For the text-containing cell, return its midpoint in (X, Y) coordinate format. 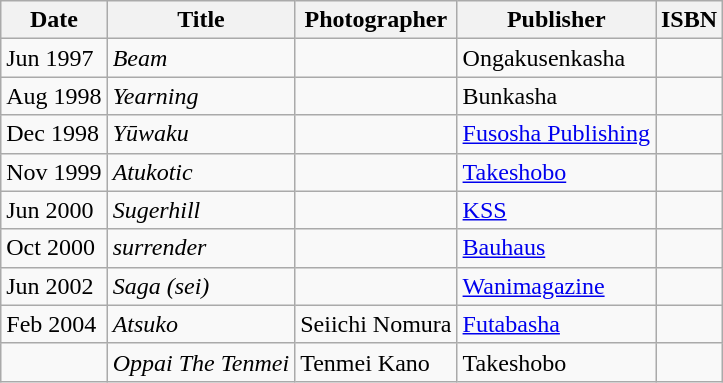
Ongakusenkasha (556, 58)
surrender (201, 248)
Photographer (376, 20)
Dec 1998 (54, 134)
Yearning (201, 96)
Wanimagazine (556, 286)
Sugerhill (201, 210)
Bauhaus (556, 248)
Bunkasha (556, 96)
Atukotic (201, 172)
Tenmei Kano (376, 362)
Aug 1998 (54, 96)
Publisher (556, 20)
Nov 1999 (54, 172)
Feb 2004 (54, 324)
Date (54, 20)
Beam (201, 58)
Saga (sei) (201, 286)
Seiichi Nomura (376, 324)
Oppai The Tenmei (201, 362)
Oct 2000 (54, 248)
Atsuko (201, 324)
Fusosha Publishing (556, 134)
KSS (556, 210)
Jun 2002 (54, 286)
ISBN (690, 20)
Jun 1997 (54, 58)
Jun 2000 (54, 210)
Title (201, 20)
Yūwaku (201, 134)
Futabasha (556, 324)
